Return (X, Y) of the center of cell containing provided text 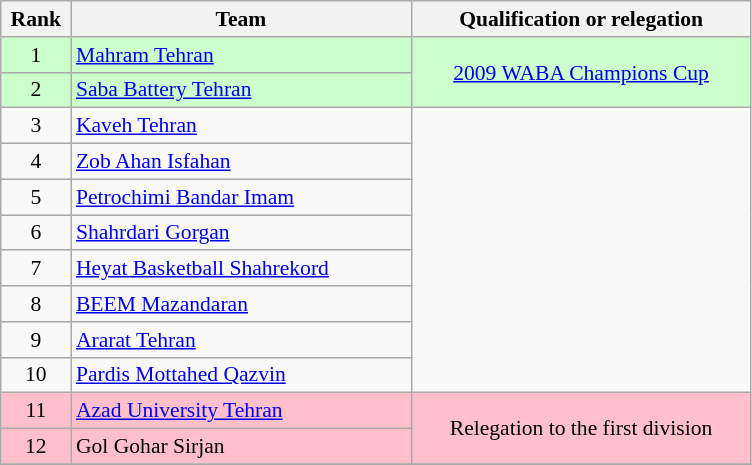
Team (241, 19)
BEEM Mazandaran (241, 304)
10 (36, 375)
Zob Ahan Isfahan (241, 162)
8 (36, 304)
Azad University Tehran (241, 411)
2009 WABA Champions Cup (581, 72)
Petrochimi Bandar Imam (241, 197)
Relegation to the first division (581, 428)
6 (36, 233)
Rank (36, 19)
Kaveh Tehran (241, 126)
Qualification or relegation (581, 19)
Ararat Tehran (241, 340)
4 (36, 162)
Saba Battery Tehran (241, 90)
5 (36, 197)
Pardis Mottahed Qazvin (241, 375)
Shahrdari Gorgan (241, 233)
9 (36, 340)
Mahram Tehran (241, 55)
1 (36, 55)
7 (36, 269)
2 (36, 90)
11 (36, 411)
Heyat Basketball Shahrekord (241, 269)
3 (36, 126)
Gol Gohar Sirjan (241, 447)
12 (36, 447)
